Pinpoint the cell where the given text exists, returning its (x, y) midpoint coordinate. 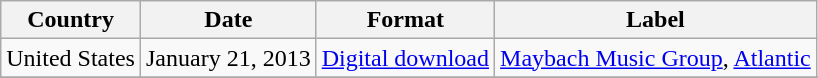
Label (656, 20)
United States (71, 58)
Digital download (405, 58)
Format (405, 20)
Country (71, 20)
Date (228, 20)
Maybach Music Group, Atlantic (656, 58)
January 21, 2013 (228, 58)
